Provide the [X, Y] coordinate of the cell's center where the given text is located.  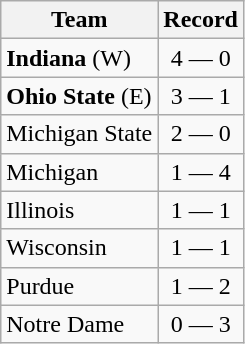
1 — 2 [201, 286]
Illinois [80, 210]
Notre Dame [80, 324]
4 — 0 [201, 58]
1 — 4 [201, 172]
2 — 0 [201, 134]
Indiana (W) [80, 58]
Michigan [80, 172]
Record [201, 20]
Wisconsin [80, 248]
Team [80, 20]
3 — 1 [201, 96]
Purdue [80, 286]
0 — 3 [201, 324]
Michigan State [80, 134]
Ohio State (E) [80, 96]
